Scan for the cell matching the given text and deliver its (X, Y) coordinate at center. 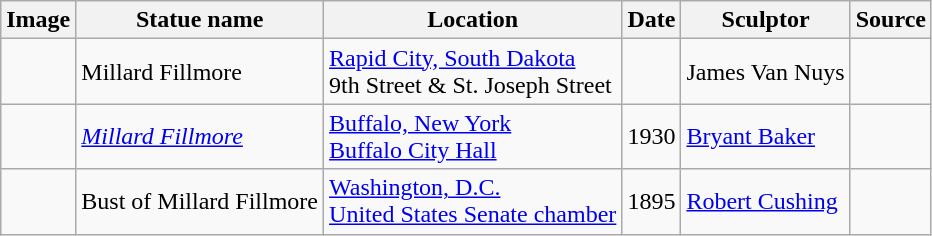
Washington, D.C.United States Senate chamber (473, 202)
Robert Cushing (766, 202)
Location (473, 20)
Statue name (200, 20)
Sculptor (766, 20)
Source (890, 20)
Bust of Millard Fillmore (200, 202)
1895 (652, 202)
James Van Nuys (766, 72)
Image (38, 20)
Bryant Baker (766, 136)
Date (652, 20)
1930 (652, 136)
Buffalo, New YorkBuffalo City Hall (473, 136)
Rapid City, South Dakota9th Street & St. Joseph Street (473, 72)
